Output the [X, Y] coordinate of the center of the cell containing the given text.  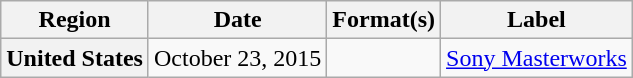
Region [75, 20]
Format(s) [384, 20]
October 23, 2015 [237, 58]
Date [237, 20]
Sony Masterworks [537, 58]
United States [75, 58]
Label [537, 20]
